For the text-containing cell, return its midpoint in [x, y] coordinate format. 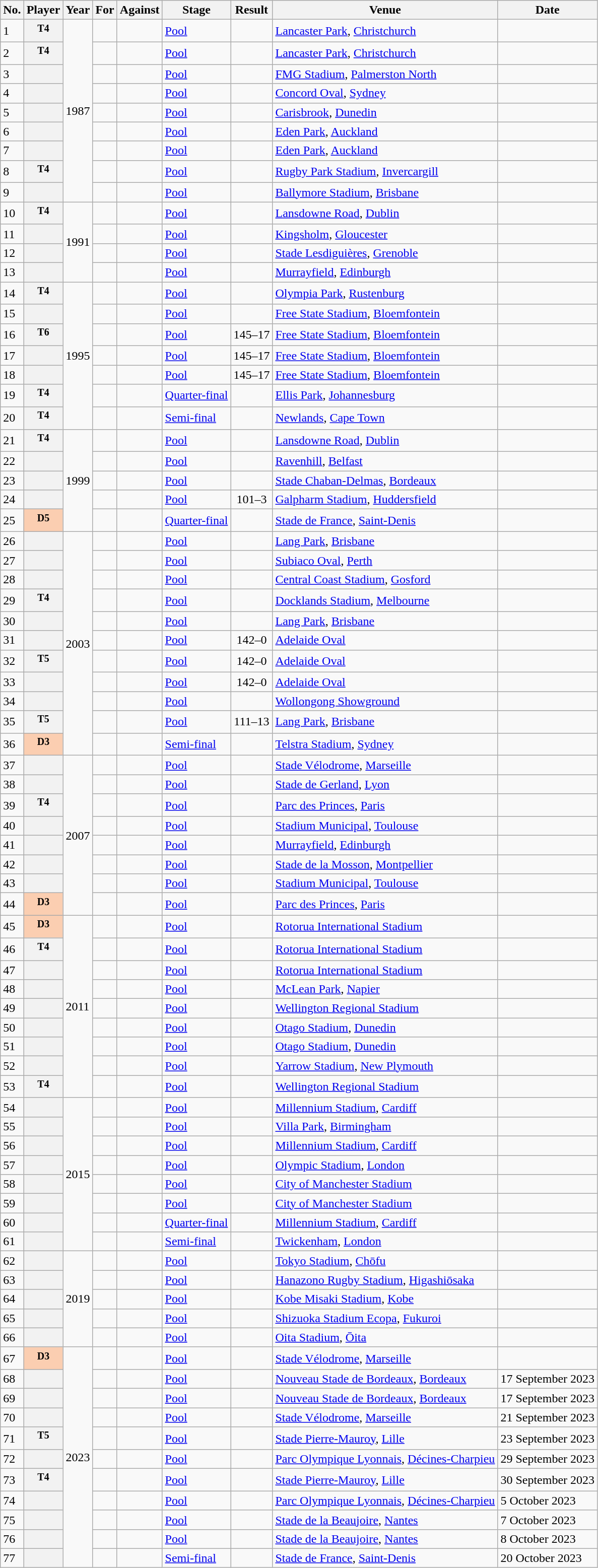
101–3 [252, 500]
14 [12, 293]
Wollongong Showground [385, 701]
58 [12, 1184]
Oita Stadium, Ōita [385, 1337]
73 [12, 1480]
74 [12, 1501]
29 September 2023 [548, 1459]
2023 [78, 1457]
32 [12, 661]
Rugby Park Stadium, Invercargill [385, 171]
48 [12, 989]
Galpharm Stadium, Huddersfield [385, 500]
50 [12, 1028]
6 [12, 131]
31 [12, 640]
41 [12, 845]
20 [12, 418]
Stage [196, 10]
2007 [78, 835]
Ellis Park, Johannesburg [385, 396]
1999 [78, 481]
28 [12, 579]
70 [12, 1417]
63 [12, 1280]
Venue [385, 10]
Subiaco Oval, Perth [385, 560]
61 [12, 1242]
Olympia Park, Rustenburg [385, 293]
Telstra Stadium, Sydney [385, 744]
39 [12, 805]
72 [12, 1459]
38 [12, 784]
5 [12, 112]
76 [12, 1539]
49 [12, 1008]
56 [12, 1146]
Stade de Gerland, Lyon [385, 784]
1995 [78, 356]
Docklands Stadium, Melbourne [385, 600]
54 [12, 1107]
64 [12, 1299]
Stade Chaban-Delmas, Bordeaux [385, 481]
FMG Stadium, Palmerston North [385, 74]
35 [12, 722]
Hanazono Rugby Stadium, Higashiōsaka [385, 1280]
69 [12, 1398]
Kingsholm, Gloucester [385, 234]
52 [12, 1066]
Concord Oval, Sydney [385, 93]
3 [12, 74]
Central Coast Stadium, Gosford [385, 579]
47 [12, 970]
67 [12, 1358]
33 [12, 682]
Result [252, 10]
1987 [78, 111]
D5 [43, 521]
16 [12, 334]
Ballymore Stadium, Brisbane [385, 192]
36 [12, 744]
2019 [78, 1299]
Tokyo Stadium, Chōfu [385, 1261]
77 [12, 1558]
2015 [78, 1174]
43 [12, 883]
19 [12, 396]
18 [12, 375]
Year [78, 10]
Stade Lesdiguières, Grenoble [385, 253]
Twickenham, London [385, 1242]
2003 [78, 644]
23 [12, 481]
13 [12, 272]
21 September 2023 [548, 1417]
40 [12, 826]
1 [12, 31]
2 [12, 53]
8 October 2023 [548, 1539]
62 [12, 1261]
25 [12, 521]
53 [12, 1087]
30 [12, 621]
24 [12, 500]
30 September 2023 [548, 1480]
26 [12, 541]
McLean Park, Napier [385, 989]
22 [12, 461]
37 [12, 765]
Date [548, 10]
59 [12, 1203]
60 [12, 1222]
71 [12, 1439]
7 [12, 151]
75 [12, 1520]
29 [12, 600]
Carisbrook, Dunedin [385, 112]
Newlands, Cape Town [385, 418]
57 [12, 1165]
1991 [78, 242]
Villa Park, Birmingham [385, 1127]
111–13 [252, 722]
Kobe Misaki Stadium, Kobe [385, 1299]
9 [12, 192]
55 [12, 1127]
Against [140, 10]
Ravenhill, Belfast [385, 461]
Player [43, 10]
2011 [78, 1006]
No. [12, 10]
44 [12, 905]
51 [12, 1047]
11 [12, 234]
8 [12, 171]
21 [12, 440]
12 [12, 253]
27 [12, 560]
65 [12, 1318]
4 [12, 93]
10 [12, 214]
20 October 2023 [548, 1558]
15 [12, 314]
Yarrow Stadium, New Plymouth [385, 1066]
Olympic Stadium, London [385, 1165]
Shizuoka Stadium Ecopa, Fukuroi [385, 1318]
34 [12, 701]
46 [12, 949]
5 October 2023 [548, 1501]
7 October 2023 [548, 1520]
T6 [43, 334]
Stade de la Mosson, Montpellier [385, 864]
45 [12, 927]
68 [12, 1379]
42 [12, 864]
66 [12, 1337]
23 September 2023 [548, 1439]
For [105, 10]
17 [12, 356]
